Search for the cell housing the specified text and yield its (x, y) center coordinate. 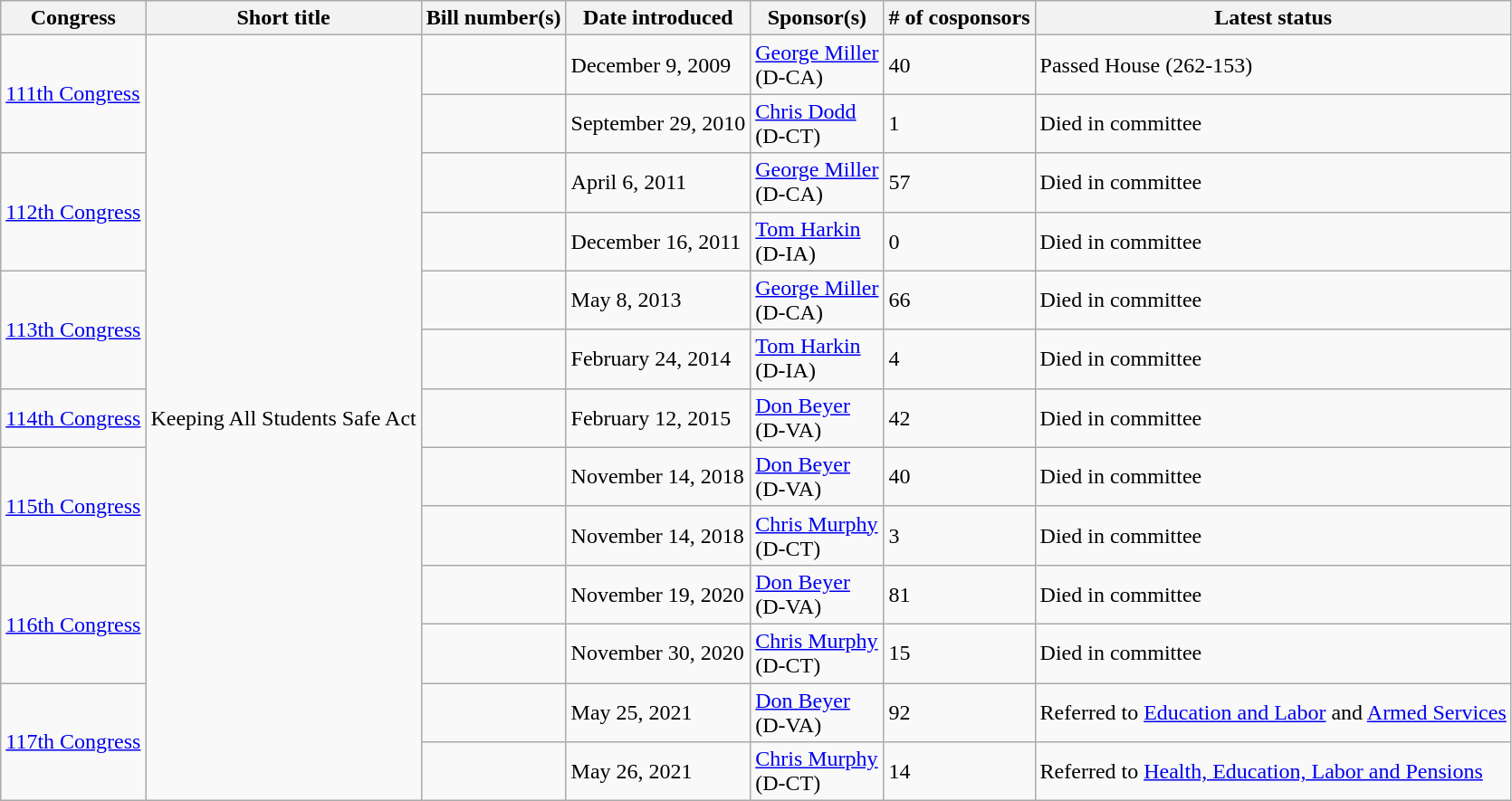
April 6, 2011 (658, 183)
15 (960, 653)
0 (960, 241)
Referred to Health, Education, Labor and Pensions (1273, 771)
Chris Dodd(D-CT) (817, 123)
Keeping All Students Safe Act (283, 418)
112th Congress (73, 212)
Passed House (262-153) (1273, 65)
# of cosponsors (960, 18)
Referred to Education and Labor and Armed Services (1273, 711)
May 25, 2021 (658, 711)
81 (960, 594)
November 19, 2020 (658, 594)
1 (960, 123)
May 26, 2021 (658, 771)
57 (960, 183)
4 (960, 358)
113th Congress (73, 329)
Bill number(s) (493, 18)
114th Congress (73, 418)
Latest status (1273, 18)
December 9, 2009 (658, 65)
92 (960, 711)
117th Congress (73, 741)
Date introduced (658, 18)
Short title (283, 18)
111th Congress (73, 94)
116th Congress (73, 624)
February 12, 2015 (658, 418)
3 (960, 536)
66 (960, 300)
September 29, 2010 (658, 123)
14 (960, 771)
Sponsor(s) (817, 18)
42 (960, 418)
November 30, 2020 (658, 653)
May 8, 2013 (658, 300)
Congress (73, 18)
December 16, 2011 (658, 241)
February 24, 2014 (658, 358)
115th Congress (73, 506)
